For the text-containing cell, return its midpoint in [x, y] coordinate format. 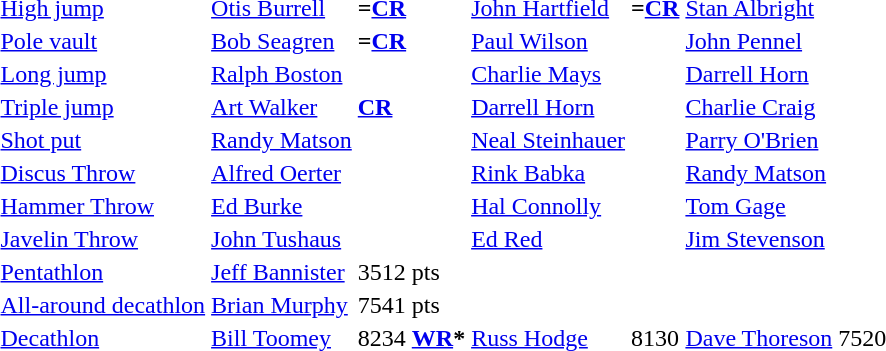
7541 pts [411, 305]
Alfred Oerter [282, 173]
Ed Burke [282, 206]
Art Walker [282, 107]
Charlie Craig [759, 107]
Neal Steinhauer [548, 140]
Brian Murphy [282, 305]
Jim Stevenson [759, 239]
Hal Connolly [548, 206]
Bob Seagren [282, 41]
John Tushaus [282, 239]
Ralph Boston [282, 74]
Paul Wilson [548, 41]
=CR [411, 41]
Jeff Bannister [282, 272]
Tom Gage [759, 206]
CR [411, 107]
John Pennel [759, 41]
3512 pts [411, 272]
Parry O'Brien [759, 140]
Charlie Mays [548, 74]
Rink Babka [548, 173]
Ed Red [548, 239]
